Search for the cell housing the specified text and yield its (x, y) center coordinate. 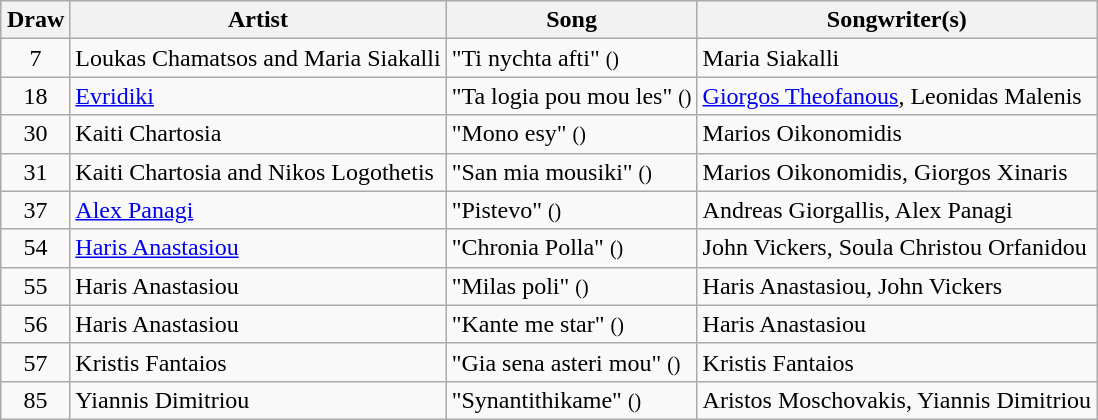
Alex Panagi (258, 210)
Marios Oikonomidis (897, 134)
56 (35, 324)
Kaiti Chartosia (258, 134)
Marios Oikonomidis, Giorgos Xinaris (897, 172)
Song (572, 20)
"Ta logia pou mou les" () (572, 96)
30 (35, 134)
Giorgos Theofanous, Leonidas Malenis (897, 96)
Loukas Chamatsos and Maria Siakalli (258, 58)
31 (35, 172)
"San mia mousiki" () (572, 172)
"Synantithikame" () (572, 400)
55 (35, 286)
John Vickers, Soula Christou Orfanidou (897, 248)
Haris Anastasiou, John Vickers (897, 286)
Yiannis Dimitriou (258, 400)
Draw (35, 20)
"Pistevo" () (572, 210)
Andreas Giorgallis, Alex Panagi (897, 210)
Evridiki (258, 96)
37 (35, 210)
"Chronia Polla" () (572, 248)
54 (35, 248)
85 (35, 400)
Artist (258, 20)
"Milas poli" () (572, 286)
"Mono esy" () (572, 134)
Aristos Moschovakis, Yiannis Dimitriou (897, 400)
Kaiti Chartosia and Nikos Logothetis (258, 172)
7 (35, 58)
"Kante me star" () (572, 324)
"Gia sena asteri mou" () (572, 362)
Maria Siakalli (897, 58)
Songwriter(s) (897, 20)
"Ti nychta afti" () (572, 58)
57 (35, 362)
18 (35, 96)
